Pinpoint the cell where the given text exists, returning its (x, y) midpoint coordinate. 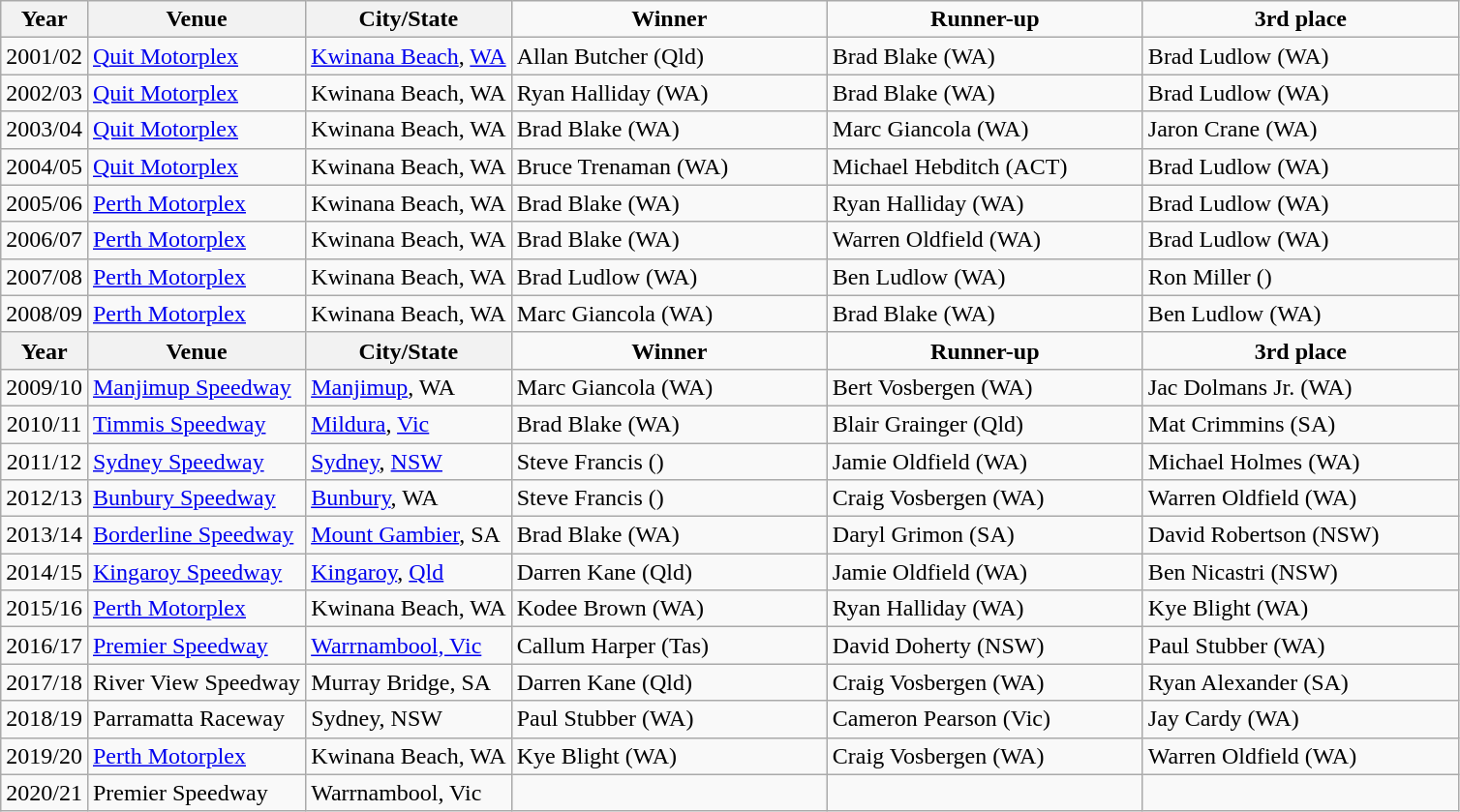
Jay Cardy (WA) (1300, 719)
2013/14 (45, 535)
2017/18 (45, 682)
2011/12 (45, 462)
David Robertson (NSW) (1300, 535)
Allan Butcher (Qld) (669, 56)
Callum Harper (Tas) (669, 646)
2004/05 (45, 166)
2005/06 (45, 203)
Ryan Alexander (SA) (1300, 682)
David Doherty (NSW) (985, 646)
Bruce Trenaman (WA) (669, 166)
2007/08 (45, 277)
River View Speedway (196, 682)
Bunbury Speedway (196, 498)
2008/09 (45, 314)
2012/13 (45, 498)
2018/19 (45, 719)
Bunbury, WA (409, 498)
Jac Dolmans Jr. (WA) (1300, 387)
2019/20 (45, 756)
Manjimup Speedway (196, 387)
2015/16 (45, 609)
Michael Holmes (WA) (1300, 462)
Mount Gambier, SA (409, 535)
2009/10 (45, 387)
2003/04 (45, 130)
Sydney Speedway (196, 462)
Kingaroy Speedway (196, 572)
Kodee Brown (WA) (669, 609)
Manjimup, WA (409, 387)
2016/17 (45, 646)
Mat Crimmins (SA) (1300, 424)
Mildura, Vic (409, 424)
Parramatta Raceway (196, 719)
2006/07 (45, 240)
Blair Grainger (Qld) (985, 424)
Ben Nicastri (NSW) (1300, 572)
2001/02 (45, 56)
Ron Miller () (1300, 277)
Bert Vosbergen (WA) (985, 387)
Murray Bridge, SA (409, 682)
Cameron Pearson (Vic) (985, 719)
2010/11 (45, 424)
Timmis Speedway (196, 424)
Borderline Speedway (196, 535)
Michael Hebditch (ACT) (985, 166)
2020/21 (45, 793)
2002/03 (45, 93)
Kingaroy, Qld (409, 572)
Daryl Grimon (SA) (985, 535)
Jaron Crane (WA) (1300, 130)
2014/15 (45, 572)
